Locate the cell with the specified text and output its (x, y) center coordinate. 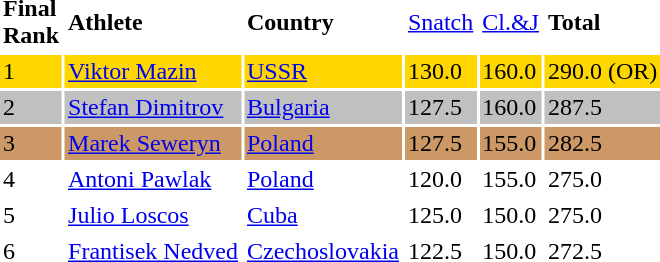
125.0 (440, 216)
5 (31, 216)
150.0 (510, 216)
4 (31, 180)
1 (31, 72)
Cuba (323, 216)
Stefan Dimitrov (153, 108)
130.0 (440, 72)
282.5 (602, 144)
290.0 (OR) (602, 72)
USSR (323, 72)
Viktor Mazin (153, 72)
3 (31, 144)
Marek Seweryn (153, 144)
Antoni Pawlak (153, 180)
287.5 (602, 108)
2 (31, 108)
Bulgaria (323, 108)
Julio Loscos (153, 216)
120.0 (440, 180)
